From the cell containing the given text, extract its center point as [X, Y] coordinate. 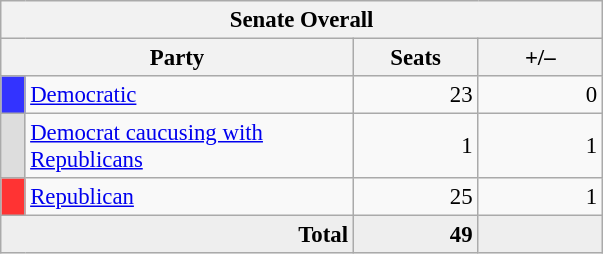
Seats [416, 58]
Democrat caucusing with Republicans [189, 146]
49 [416, 235]
Party [178, 58]
25 [416, 197]
0 [540, 95]
+/– [540, 58]
Total [178, 235]
Republican [189, 197]
23 [416, 95]
Democratic [189, 95]
Senate Overall [302, 20]
